Extract the [x, y] coordinate from the center of the cell holding the provided text.  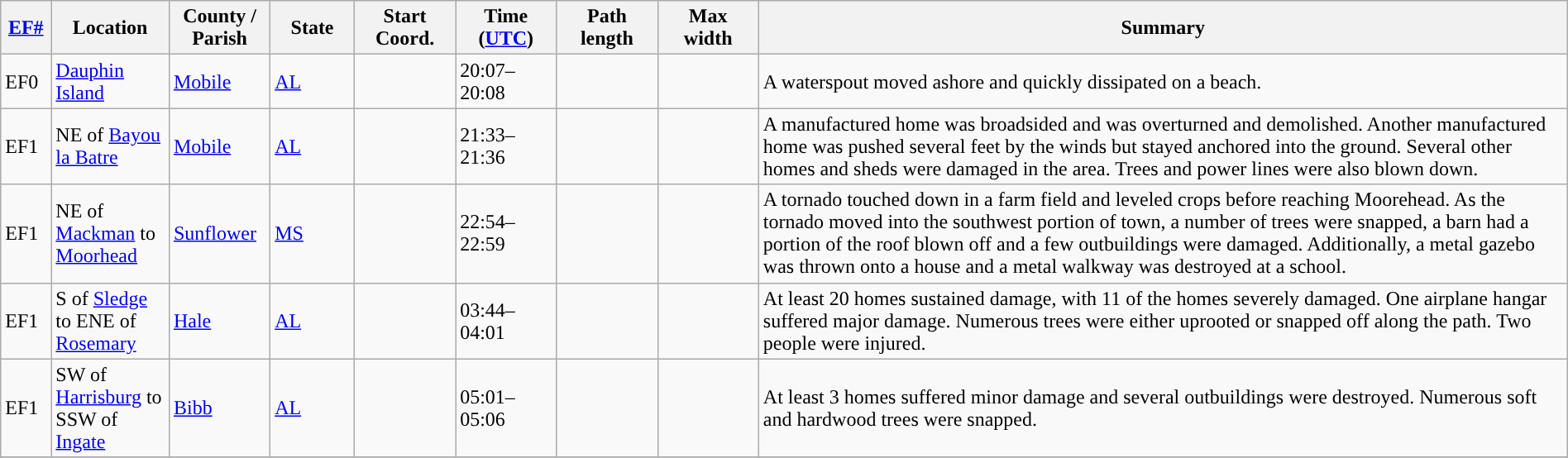
Dauphin Island [111, 81]
County / Parish [219, 28]
20:07–20:08 [506, 81]
21:33–21:36 [506, 146]
22:54–22:59 [506, 233]
S of Sledge to ENE of Rosemary [111, 321]
NE of Bayou la Batre [111, 146]
Sunflower [219, 233]
Max width [708, 28]
05:01–05:06 [506, 408]
MS [313, 233]
Path length [607, 28]
At least 3 homes suffered minor damage and several outbuildings were destroyed. Numerous soft and hardwood trees were snapped. [1163, 408]
NE of Mackman to Moorhead [111, 233]
03:44–04:01 [506, 321]
Summary [1163, 28]
Start Coord. [404, 28]
SW of Harrisburg to SSW of Ingate [111, 408]
Time (UTC) [506, 28]
EF# [26, 28]
State [313, 28]
Bibb [219, 408]
EF0 [26, 81]
A waterspout moved ashore and quickly dissipated on a beach. [1163, 81]
Hale [219, 321]
Location [111, 28]
